Determine the [X, Y] coordinate at the center of the cell enclosing the given text.  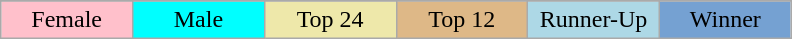
Winner [725, 20]
Top 12 [462, 20]
Female [67, 20]
Male [199, 20]
Runner-Up [594, 20]
Top 24 [330, 20]
